Search for the cell housing the specified text and yield its [x, y] center coordinate. 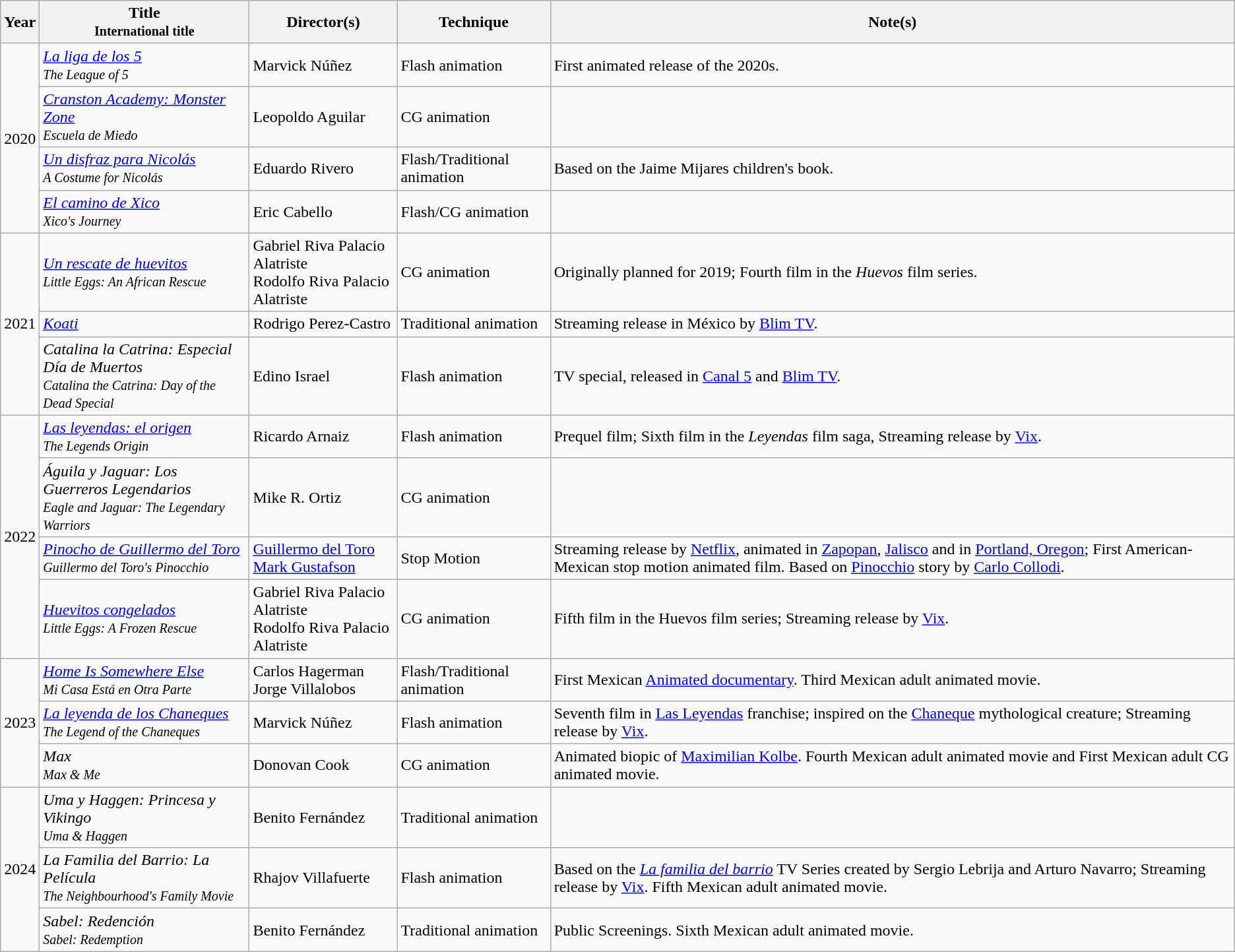
TV special, released in Canal 5 and Blim TV. [892, 376]
Un disfraz para NicolásA Costume for Nicolás [144, 169]
Rhajov Villafuerte [323, 878]
Pinocho de Guillermo del Toro Guillermo del Toro's Pinocchio [144, 558]
Águila y Jaguar: Los Guerreros Legendarios Eagle and Jaguar: The Legendary Warriors [144, 497]
2022 [20, 536]
Rodrigo Perez-Castro [323, 324]
Fifth film in the Huevos film series; Streaming release by Vix. [892, 619]
Seventh film in Las Leyendas franchise; inspired on the Chaneque mythological creature; Streaming release by Vix. [892, 723]
La Familia del Barrio: La Película The Neighbourhood's Family Movie [144, 878]
Technique [474, 22]
MaxMax & Me [144, 765]
La liga de los 5The League of 5 [144, 65]
Carlos HagermanJorge Villalobos [323, 680]
Sabel: RedenciónSabel: Redemption [144, 930]
Streaming release in México by Blim TV. [892, 324]
Originally planned for 2019; Fourth film in the Huevos film series. [892, 272]
Uma y Haggen: Princesa y VikingoUma & Haggen [144, 817]
Las leyendas: el origenThe Legends Origin [144, 437]
Un rescate de huevitosLittle Eggs: An African Rescue [144, 272]
2023 [20, 723]
Eduardo Rivero [323, 169]
Catalina la Catrina: Especial Día de MuertosCatalina the Catrina: Day of the Dead Special [144, 376]
Animated biopic of Maximilian Kolbe. Fourth Mexican adult animated movie and First Mexican adult CG animated movie. [892, 765]
El camino de XicoXico's Journey [144, 211]
Koati [144, 324]
Edino Israel [323, 376]
Huevitos congeladosLittle Eggs: A Frozen Rescue [144, 619]
Ricardo Arnaiz [323, 437]
Year [20, 22]
2024 [20, 870]
La leyenda de los ChanequesThe Legend of the Chaneques [144, 723]
First Mexican Animated documentary. Third Mexican adult animated movie. [892, 680]
First animated release of the 2020s. [892, 65]
Donovan Cook [323, 765]
Prequel film; Sixth film in the Leyendas film saga, Streaming release by Vix. [892, 437]
Eric Cabello [323, 211]
Stop Motion [474, 558]
Flash/CG animation [474, 211]
Home Is Somewhere ElseMi Casa Está en Otra Parte [144, 680]
Leopoldo Aguilar [323, 117]
TitleInternational title [144, 22]
Based on the Jaime Mijares children's book. [892, 169]
Cranston Academy: Monster ZoneEscuela de Miedo [144, 117]
Mike R. Ortiz [323, 497]
Guillermo del ToroMark Gustafson [323, 558]
Note(s) [892, 22]
Public Screenings. Sixth Mexican adult animated movie. [892, 930]
2021 [20, 324]
2020 [20, 139]
Director(s) [323, 22]
